Provide the [X, Y] coordinate of the cell's center where the given text is located.  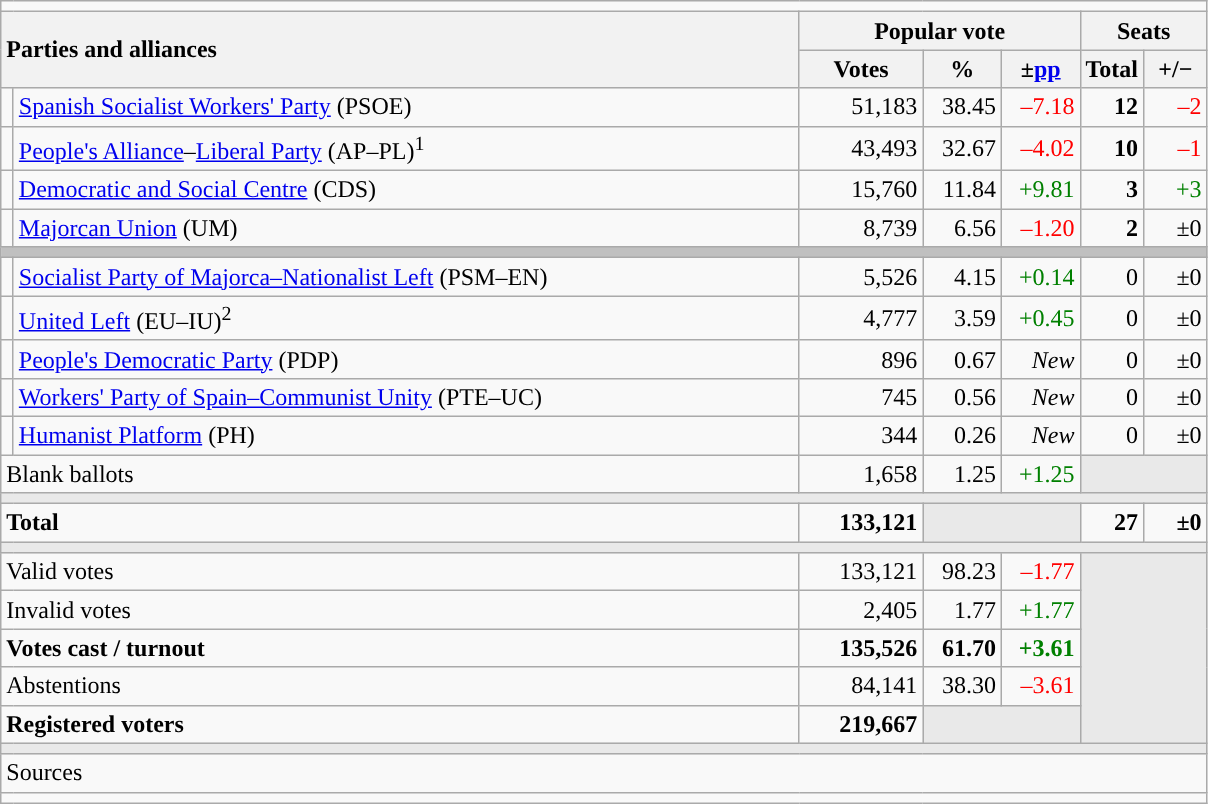
People's Democratic Party (PDP) [406, 359]
4.15 [962, 277]
–3.61 [1040, 686]
38.30 [962, 686]
Votes [861, 69]
+3 [1176, 190]
0.56 [962, 397]
15,760 [861, 190]
4,777 [861, 318]
1.77 [962, 610]
–1.20 [1040, 228]
Registered voters [400, 724]
51,183 [861, 107]
Humanist Platform (PH) [406, 435]
+1.77 [1040, 610]
1,658 [861, 474]
12 [1112, 107]
+/− [1176, 69]
344 [861, 435]
32.67 [962, 148]
Votes cast / turnout [400, 648]
8,739 [861, 228]
896 [861, 359]
6.56 [962, 228]
2,405 [861, 610]
Parties and alliances [400, 50]
United Left (EU–IU)2 [406, 318]
Socialist Party of Majorca–Nationalist Left (PSM–EN) [406, 277]
Blank ballots [400, 474]
% [962, 69]
3.59 [962, 318]
Popular vote [940, 31]
+9.81 [1040, 190]
+3.61 [1040, 648]
0.67 [962, 359]
84,141 [861, 686]
135,526 [861, 648]
Workers' Party of Spain–Communist Unity (PTE–UC) [406, 397]
+1.25 [1040, 474]
–4.02 [1040, 148]
+0.45 [1040, 318]
43,493 [861, 148]
745 [861, 397]
5,526 [861, 277]
Valid votes [400, 572]
–7.18 [1040, 107]
27 [1112, 523]
–2 [1176, 107]
±pp [1040, 69]
3 [1112, 190]
0.26 [962, 435]
–1.77 [1040, 572]
People's Alliance–Liberal Party (AP–PL)1 [406, 148]
Abstentions [400, 686]
2 [1112, 228]
98.23 [962, 572]
11.84 [962, 190]
Sources [604, 773]
38.45 [962, 107]
Democratic and Social Centre (CDS) [406, 190]
10 [1112, 148]
1.25 [962, 474]
219,667 [861, 724]
–1 [1176, 148]
+0.14 [1040, 277]
Spanish Socialist Workers' Party (PSOE) [406, 107]
Majorcan Union (UM) [406, 228]
Seats [1144, 31]
Invalid votes [400, 610]
61.70 [962, 648]
